Identify which cell holds the provided text, then report its [X, Y] central coordinate. 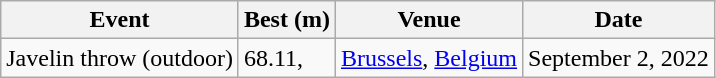
Best (m) [286, 20]
September 2, 2022 [619, 58]
Brussels, Belgium [428, 58]
Venue [428, 20]
Javelin throw (outdoor) [120, 58]
Date [619, 20]
Event [120, 20]
68.11, [286, 58]
